Identify which cell holds the provided text, then report its (X, Y) central coordinate. 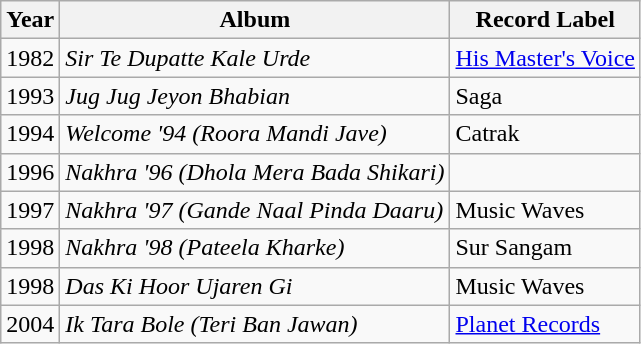
Nakhra '97 (Gande Naal Pinda Daaru) (255, 210)
1996 (30, 172)
Sur Sangam (545, 248)
Year (30, 20)
Saga (545, 96)
Welcome '94 (Roora Mandi Jave) (255, 134)
Album (255, 20)
Planet Records (545, 324)
1994 (30, 134)
Nakhra '98 (Pateela Kharke) (255, 248)
1982 (30, 58)
Jug Jug Jeyon Bhabian (255, 96)
1993 (30, 96)
Das Ki Hoor Ujaren Gi (255, 286)
Record Label (545, 20)
Catrak (545, 134)
1997 (30, 210)
Nakhra '96 (Dhola Mera Bada Shikari) (255, 172)
His Master's Voice (545, 58)
Sir Te Dupatte Kale Urde (255, 58)
2004 (30, 324)
Ik Tara Bole (Teri Ban Jawan) (255, 324)
